Capture the cell that displays the provided text and extract its (X, Y) central coordinate. 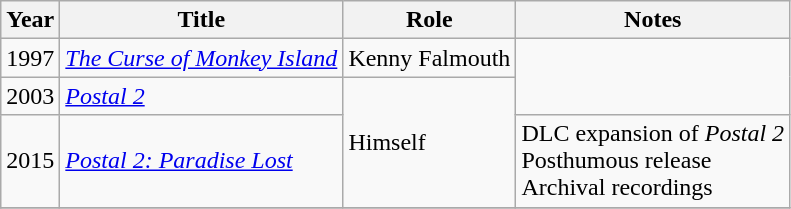
DLC expansion of Postal 2Posthumous releaseArchival recordings (653, 161)
Himself (430, 142)
Year (30, 20)
1997 (30, 58)
Notes (653, 20)
Postal 2: Paradise Lost (202, 161)
Title (202, 20)
The Curse of Monkey Island (202, 58)
Role (430, 20)
Postal 2 (202, 96)
Kenny Falmouth (430, 58)
2003 (30, 96)
2015 (30, 161)
